Return the [X, Y] coordinate for the center point of the cell that contains the specified text.  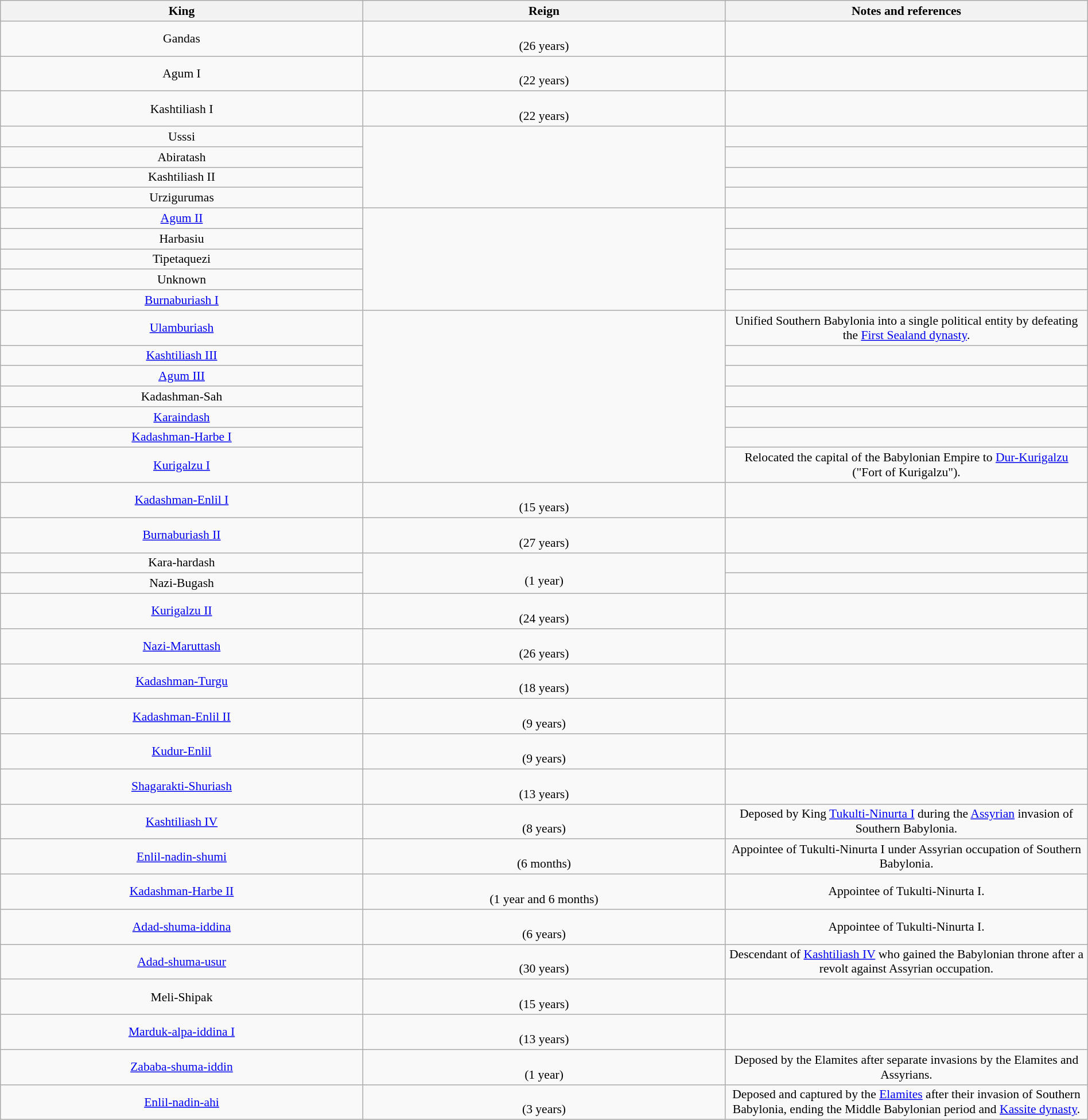
Relocated the capital of the Babylonian Empire to Dur-Kurigalzu ("Fort of Kurigalzu"). [907, 465]
(27 years) [544, 535]
Harbasiu [182, 239]
Meli-Shipak [182, 997]
Nazi-Maruttash [182, 646]
Adad-shuma-iddina [182, 927]
Deposed by King Tukulti-Ninurta I during the Assyrian invasion of Southern Babylonia. [907, 822]
Enlil-nadin-shumi [182, 857]
Burnaburiash II [182, 535]
(1 year and 6 months) [544, 892]
Usssi [182, 137]
(30 years) [544, 962]
Abiratash [182, 157]
(18 years) [544, 682]
Agum I [182, 73]
Kudur-Enlil [182, 752]
Enlil-nadin-ahi [182, 1102]
Shagarakti-Shuriash [182, 786]
Kadashman-Harbe I [182, 437]
Tipetaquezi [182, 259]
Kashtiliash II [182, 177]
Kara-hardash [182, 563]
(6 years) [544, 927]
Karaindash [182, 417]
Urzigurumas [182, 198]
Deposed by the Elamites after separate invasions by the Elamites and Assyrians. [907, 1067]
Ulamburiash [182, 328]
Kadashman-Enlil II [182, 716]
Adad-shuma-usur [182, 962]
(8 years) [544, 822]
Deposed and captured by the Elamites after their invasion of Southern Babylonia, ending the Middle Babylonian period and Kassite dynasty. [907, 1102]
Unknown [182, 280]
Kurigalzu I [182, 465]
Burnaburiash I [182, 300]
Kadashman-Turgu [182, 682]
(6 months) [544, 857]
Appointee of Tukulti-Ninurta I under Assyrian occupation of Southern Babylonia. [907, 857]
Zababa-shuma-iddin [182, 1067]
King [182, 11]
Kashtiliash IV [182, 822]
Kurigalzu II [182, 612]
Nazi-Bugash [182, 584]
Unified Southern Babylonia into a single political entity by defeating the First Sealand dynasty. [907, 328]
Descendant of Kashtiliash IV who gained the Babylonian throne after a revolt against Assyrian occupation. [907, 962]
(24 years) [544, 612]
Reign [544, 11]
Marduk-alpa-iddina I [182, 1032]
Kadashman-Sah [182, 396]
Kadashman-Enlil I [182, 500]
Notes and references [907, 11]
Kashtiliash I [182, 109]
Kashtiliash III [182, 356]
Gandas [182, 39]
Agum II [182, 219]
Kadashman-Harbe II [182, 892]
(3 years) [544, 1102]
Agum III [182, 376]
